From the cell containing the given text, extract its center point as [x, y] coordinate. 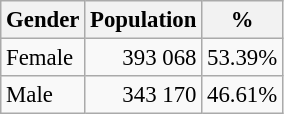
46.61% [242, 95]
Male [43, 95]
393 068 [144, 58]
53.39% [242, 58]
Population [144, 20]
Female [43, 58]
343 170 [144, 95]
Gender [43, 20]
% [242, 20]
